Output the [x, y] coordinate of the center of the cell containing the given text.  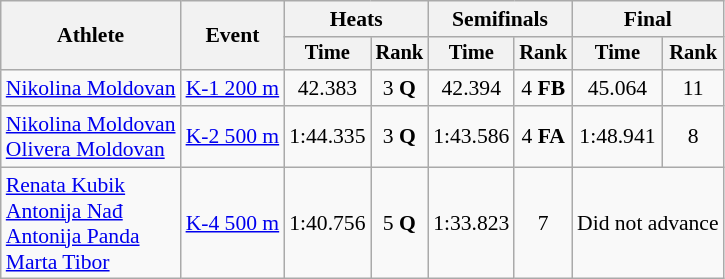
Semifinals [500, 19]
Nikolina Moldovan Olivera Moldovan [91, 136]
1:40.756 [327, 223]
4 FA [543, 136]
Renata Kubik Antonija NađAntonija PandaMarta Tibor [91, 223]
Heats [356, 19]
Event [233, 36]
1:48.941 [618, 136]
7 [543, 223]
8 [694, 136]
Final [648, 19]
42.394 [471, 88]
5 Q [400, 223]
Athlete [91, 36]
Did not advance [648, 223]
1:44.335 [327, 136]
Nikolina Moldovan [91, 88]
1:43.586 [471, 136]
42.383 [327, 88]
4 FB [543, 88]
1:33.823 [471, 223]
K-2 500 m [233, 136]
K-1 200 m [233, 88]
11 [694, 88]
45.064 [618, 88]
K-4 500 m [233, 223]
